Extract the (X, Y) coordinate from the center of the cell holding the provided text.  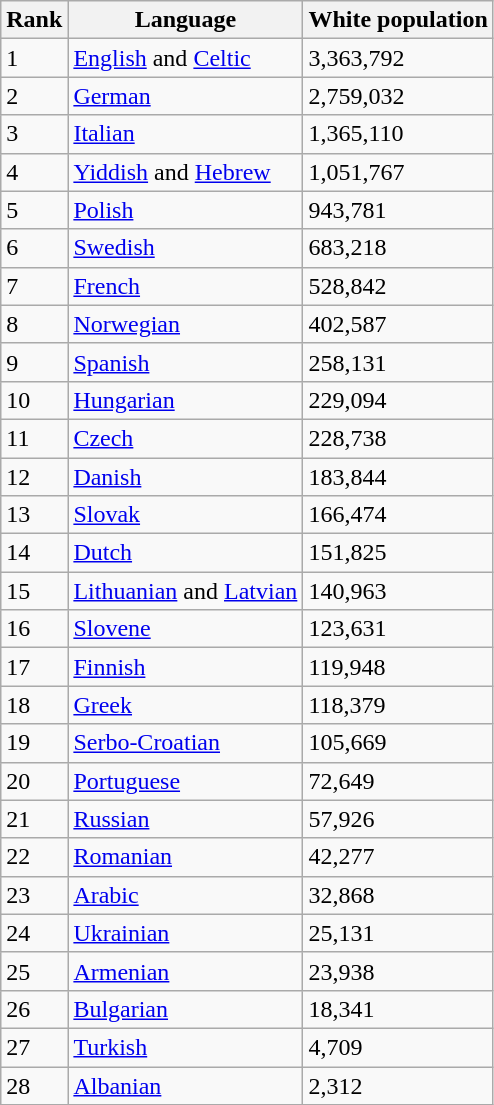
Albanian (186, 1085)
Lithuanian and Latvian (186, 591)
19 (34, 743)
3,363,792 (398, 58)
16 (34, 629)
42,277 (398, 857)
183,844 (398, 477)
20 (34, 781)
18 (34, 705)
Polish (186, 210)
18,341 (398, 1009)
English and Celtic (186, 58)
25,131 (398, 933)
23 (34, 895)
166,474 (398, 515)
Slovak (186, 515)
Swedish (186, 248)
683,218 (398, 248)
4 (34, 172)
72,649 (398, 781)
23,938 (398, 971)
15 (34, 591)
2,312 (398, 1085)
27 (34, 1047)
57,926 (398, 819)
28 (34, 1085)
Turkish (186, 1047)
Serbo-Croatian (186, 743)
Arabic (186, 895)
1 (34, 58)
229,094 (398, 400)
140,963 (398, 591)
Russian (186, 819)
Finnish (186, 667)
123,631 (398, 629)
Armenian (186, 971)
1,051,767 (398, 172)
3 (34, 134)
151,825 (398, 553)
4,709 (398, 1047)
2 (34, 96)
528,842 (398, 286)
7 (34, 286)
Hungarian (186, 400)
105,669 (398, 743)
24 (34, 933)
French (186, 286)
14 (34, 553)
Norwegian (186, 324)
Czech (186, 438)
12 (34, 477)
22 (34, 857)
Italian (186, 134)
Ukrainian (186, 933)
White population (398, 20)
5 (34, 210)
118,379 (398, 705)
8 (34, 324)
21 (34, 819)
119,948 (398, 667)
228,738 (398, 438)
26 (34, 1009)
German (186, 96)
25 (34, 971)
402,587 (398, 324)
258,131 (398, 362)
Spanish (186, 362)
9 (34, 362)
2,759,032 (398, 96)
Dutch (186, 553)
10 (34, 400)
Rank (34, 20)
Romanian (186, 857)
6 (34, 248)
13 (34, 515)
Bulgarian (186, 1009)
Danish (186, 477)
Slovene (186, 629)
32,868 (398, 895)
Greek (186, 705)
Portuguese (186, 781)
943,781 (398, 210)
17 (34, 667)
11 (34, 438)
1,365,110 (398, 134)
Language (186, 20)
Yiddish and Hebrew (186, 172)
